Scan for the cell matching the given text and deliver its [x, y] coordinate at center. 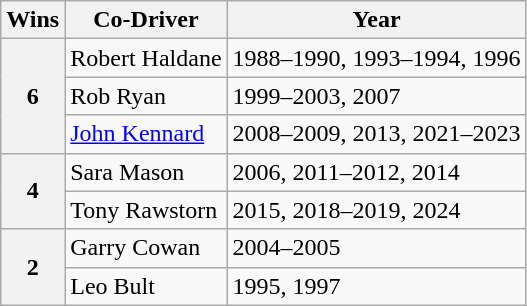
Sara Mason [146, 172]
Robert Haldane [146, 58]
6 [33, 96]
2008–2009, 2013, 2021–2023 [376, 134]
1988–1990, 1993–1994, 1996 [376, 58]
1995, 1997 [376, 286]
Tony Rawstorn [146, 210]
Co-Driver [146, 20]
Year [376, 20]
2004–2005 [376, 248]
Leo Bult [146, 286]
John Kennard [146, 134]
2015, 2018–2019, 2024 [376, 210]
4 [33, 191]
Wins [33, 20]
2006, 2011–2012, 2014 [376, 172]
1999–2003, 2007 [376, 96]
2 [33, 267]
Garry Cowan [146, 248]
Rob Ryan [146, 96]
